Locate the cell with the specified text and output its (X, Y) center coordinate. 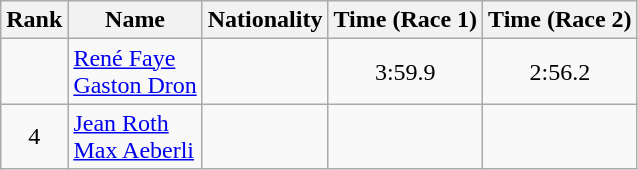
4 (34, 136)
3:59.9 (406, 72)
Time (Race 1) (406, 20)
René FayeGaston Dron (135, 72)
Rank (34, 20)
Name (135, 20)
Time (Race 2) (560, 20)
Jean RothMax Aeberli (135, 136)
2:56.2 (560, 72)
Nationality (265, 20)
